Search for the cell housing the specified text and yield its [X, Y] center coordinate. 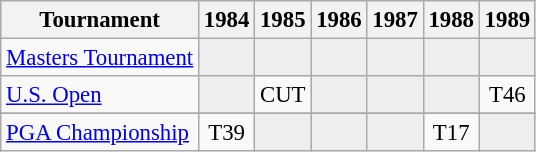
T46 [507, 95]
U.S. Open [100, 95]
1988 [451, 20]
1989 [507, 20]
T17 [451, 133]
Tournament [100, 20]
1987 [395, 20]
Masters Tournament [100, 58]
T39 [227, 133]
1986 [339, 20]
1984 [227, 20]
PGA Championship [100, 133]
1985 [283, 20]
CUT [283, 95]
